Detect which cell encompasses the target text, then output its (X, Y) center coordinate. 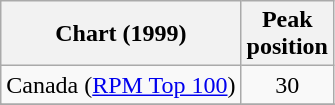
Peak position (287, 34)
30 (287, 85)
Chart (1999) (121, 34)
Canada (RPM Top 100) (121, 85)
